Capture the cell that displays the provided text and extract its [x, y] central coordinate. 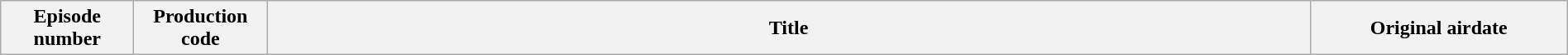
Production code [200, 28]
Title [789, 28]
Episode number [68, 28]
Original airdate [1439, 28]
